Extract the [X, Y] coordinate from the center of the cell holding the provided text.  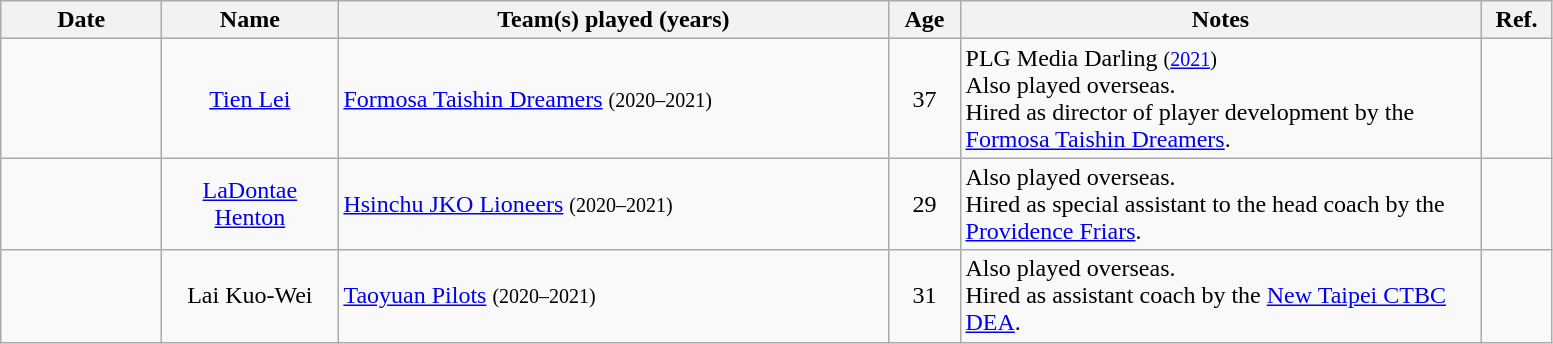
Ref. [1516, 20]
Name [250, 20]
Taoyuan Pilots (2020–2021) [614, 296]
LaDontae Henton [250, 204]
Age [924, 20]
Hsinchu JKO Lioneers (2020–2021) [614, 204]
Tien Lei [250, 98]
Also played overseas.Hired as special assistant to the head coach by the Providence Friars. [1220, 204]
37 [924, 98]
31 [924, 296]
Date [82, 20]
Lai Kuo-Wei [250, 296]
Team(s) played (years) [614, 20]
29 [924, 204]
Also played overseas.Hired as assistant coach by the New Taipei CTBC DEA. [1220, 296]
Formosa Taishin Dreamers (2020–2021) [614, 98]
PLG Media Darling (2021)Also played overseas.Hired as director of player development by the Formosa Taishin Dreamers. [1220, 98]
Notes [1220, 20]
